Output the [x, y] coordinate of the center of the cell containing the given text.  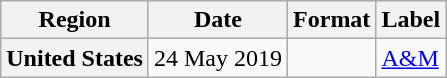
Date [218, 20]
24 May 2019 [218, 58]
Label [411, 20]
United States [75, 58]
Region [75, 20]
Format [332, 20]
A&M [411, 58]
